Output the (X, Y) coordinate of the center of the cell containing the given text.  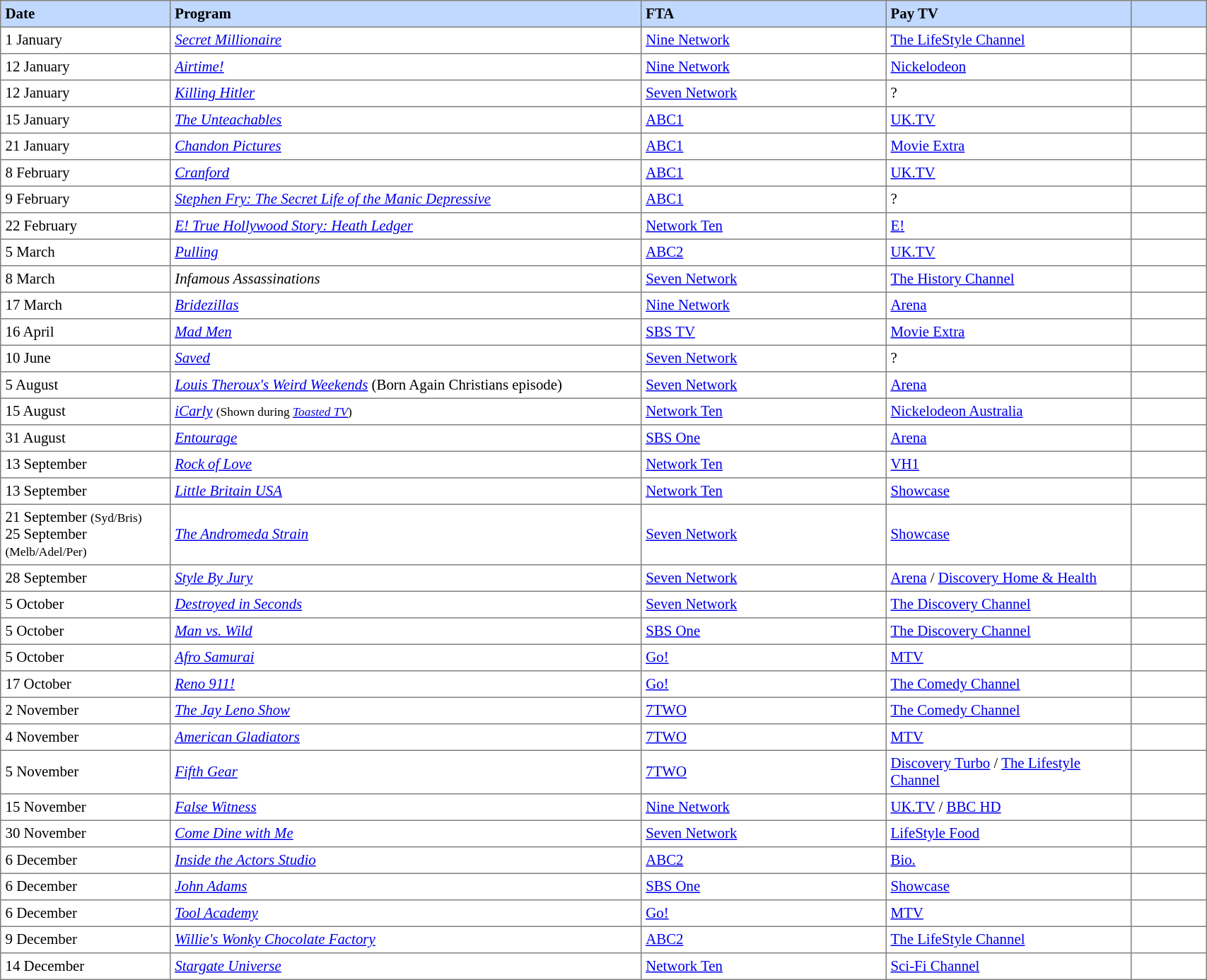
1 January (86, 40)
Man vs. Wild (405, 631)
Entourage (405, 438)
Bio. (1008, 861)
Date (86, 14)
Arena / Discovery Home & Health (1008, 578)
Nickelodeon (1008, 67)
Reno 911! (405, 684)
8 March (86, 279)
Saved (405, 358)
28 September (86, 578)
31 August (86, 438)
10 June (86, 358)
9 February (86, 199)
Cranford (405, 173)
The History Channel (1008, 279)
Destroyed in Seconds (405, 605)
Tool Academy (405, 914)
E! (1008, 226)
LifeStyle Food (1008, 834)
Airtime! (405, 67)
The Andromeda Strain (405, 535)
Style By Jury (405, 578)
Pulling (405, 252)
False Witness (405, 807)
Rock of Love (405, 465)
5 November (86, 772)
Bridezillas (405, 305)
The Unteachables (405, 120)
16 April (86, 332)
21 January (86, 146)
21 September (Syd/Bris)25 September (Melb/Adel/Per) (86, 535)
Afro Samurai (405, 658)
FTA (763, 14)
9 December (86, 940)
Come Dine with Me (405, 834)
5 August (86, 385)
5 March (86, 252)
Killing Hitler (405, 93)
SBS TV (763, 332)
Willie's Wonky Chocolate Factory (405, 940)
Discovery Turbo / The Lifestyle Channel (1008, 772)
15 November (86, 807)
Stargate Universe (405, 967)
2 November (86, 711)
Stephen Fry: The Secret Life of the Manic Depressive (405, 199)
22 February (86, 226)
Infamous Assassinations (405, 279)
Pay TV (1008, 14)
John Adams (405, 887)
30 November (86, 834)
Louis Theroux's Weird Weekends (Born Again Christians episode) (405, 385)
UK.TV / BBC HD (1008, 807)
Fifth Gear (405, 772)
E! True Hollywood Story: Heath Ledger (405, 226)
4 November (86, 737)
14 December (86, 967)
17 October (86, 684)
Program (405, 14)
8 February (86, 173)
15 January (86, 120)
VH1 (1008, 465)
17 March (86, 305)
Mad Men (405, 332)
American Gladiators (405, 737)
iCarly (Shown during Toasted TV) (405, 412)
Secret Millionaire (405, 40)
Sci-Fi Channel (1008, 967)
Little Britain USA (405, 491)
15 August (86, 412)
The Jay Leno Show (405, 711)
Inside the Actors Studio (405, 861)
Nickelodeon Australia (1008, 412)
Chandon Pictures (405, 146)
